Locate the cell with the specified text and output its (X, Y) center coordinate. 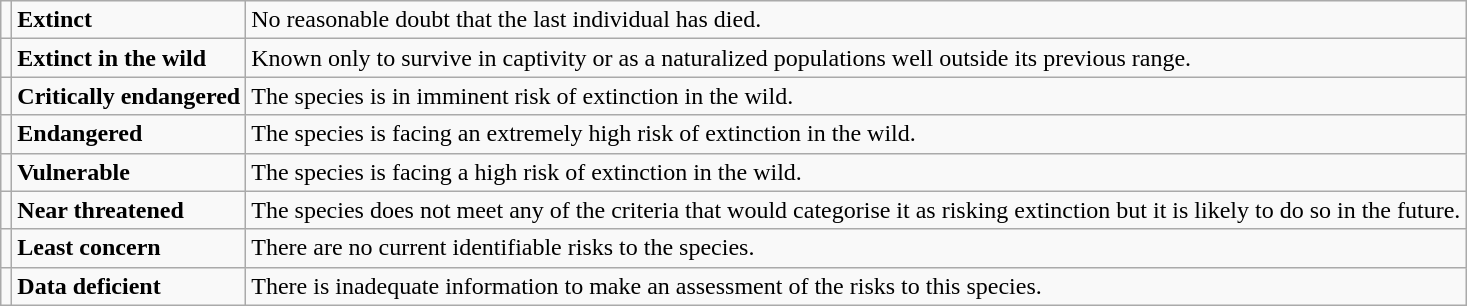
Endangered (129, 134)
The species is facing an extremely high risk of extinction in the wild. (856, 134)
The species does not meet any of the criteria that would categorise it as risking extinction but it is likely to do so in the future. (856, 210)
Extinct in the wild (129, 58)
There is inadequate information to make an assessment of the risks to this species. (856, 286)
Data deficient (129, 286)
Least concern (129, 248)
There are no current identifiable risks to the species. (856, 248)
Known only to survive in captivity or as a naturalized populations well outside its previous range. (856, 58)
Vulnerable (129, 172)
Critically endangered (129, 96)
Near threatened (129, 210)
The species is facing a high risk of extinction in the wild. (856, 172)
Extinct (129, 20)
No reasonable doubt that the last individual has died. (856, 20)
The species is in imminent risk of extinction in the wild. (856, 96)
